For the text-containing cell, return its midpoint in [x, y] coordinate format. 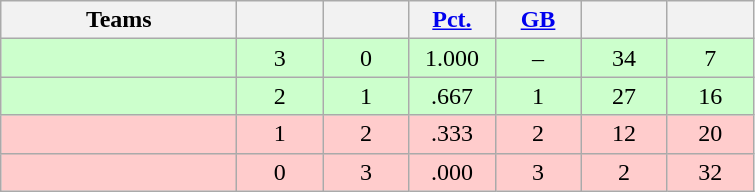
27 [624, 96]
.667 [452, 96]
Pct. [452, 20]
34 [624, 58]
.000 [452, 172]
1.000 [452, 58]
– [538, 58]
.333 [452, 134]
20 [710, 134]
Teams [119, 20]
12 [624, 134]
7 [710, 58]
32 [710, 172]
16 [710, 96]
GB [538, 20]
